Return the (x, y) coordinate for the center point of the cell that contains the specified text.  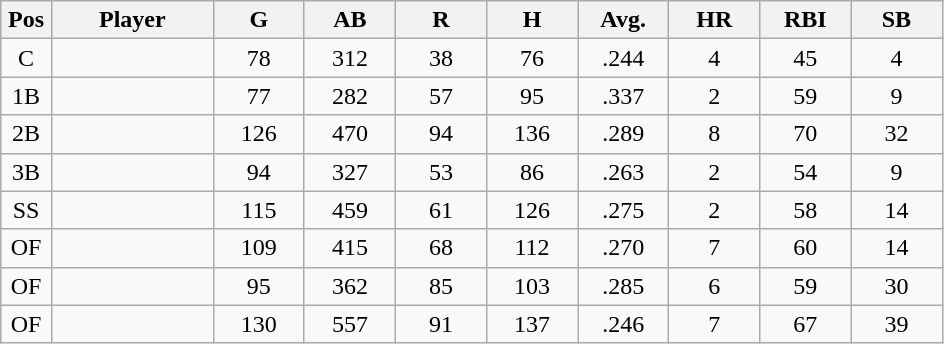
91 (440, 324)
Avg. (624, 20)
.270 (624, 248)
61 (440, 210)
112 (532, 248)
67 (806, 324)
54 (806, 172)
109 (258, 248)
HR (714, 20)
C (26, 58)
39 (896, 324)
.337 (624, 96)
.285 (624, 286)
.289 (624, 134)
2B (26, 134)
70 (806, 134)
SB (896, 20)
327 (350, 172)
.263 (624, 172)
77 (258, 96)
282 (350, 96)
103 (532, 286)
76 (532, 58)
45 (806, 58)
136 (532, 134)
53 (440, 172)
459 (350, 210)
3B (26, 172)
SS (26, 210)
32 (896, 134)
85 (440, 286)
557 (350, 324)
470 (350, 134)
60 (806, 248)
RBI (806, 20)
86 (532, 172)
6 (714, 286)
130 (258, 324)
.244 (624, 58)
H (532, 20)
78 (258, 58)
AB (350, 20)
Player (132, 20)
68 (440, 248)
Pos (26, 20)
.275 (624, 210)
G (258, 20)
137 (532, 324)
57 (440, 96)
58 (806, 210)
.246 (624, 324)
R (440, 20)
38 (440, 58)
8 (714, 134)
1B (26, 96)
362 (350, 286)
30 (896, 286)
115 (258, 210)
312 (350, 58)
415 (350, 248)
